From the cell containing the given text, extract its center point as [X, Y] coordinate. 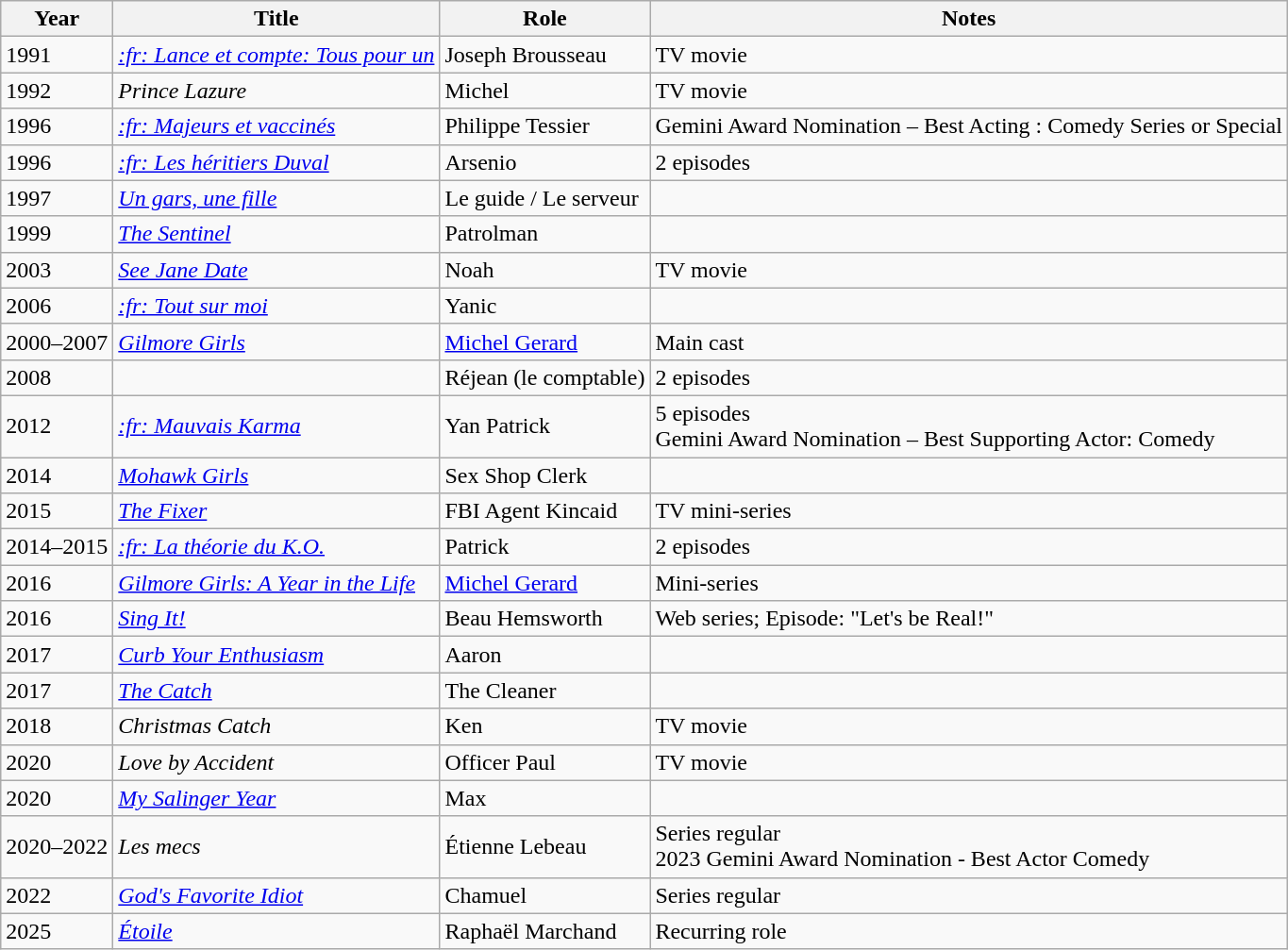
The Sentinel [276, 234]
2015 [57, 511]
Noah [545, 270]
Aaron [545, 655]
2018 [57, 726]
2012 [57, 426]
My Salinger Year [276, 798]
:fr: Tout sur moi [276, 306]
Recurring role [968, 931]
2006 [57, 306]
Title [276, 19]
Un gars, une fille [276, 198]
Curb Your Enthusiasm [276, 655]
Role [545, 19]
:fr: Lance et compte: Tous pour un [276, 55]
5 episodesGemini Award Nomination – Best Supporting Actor: Comedy [968, 426]
2003 [57, 270]
Notes [968, 19]
Réjean (le comptable) [545, 377]
Le guide / Le serveur [545, 198]
Étienne Lebeau [545, 847]
Christmas Catch [276, 726]
Michel [545, 91]
Arsenio [545, 162]
Sing It! [276, 619]
Joseph Brousseau [545, 55]
See Jane Date [276, 270]
:fr: La théorie du K.O. [276, 547]
God's Favorite Idiot [276, 895]
The Catch [276, 691]
1991 [57, 55]
Year [57, 19]
FBI Agent Kincaid [545, 511]
Patrolman [545, 234]
Series regular2023 Gemini Award Nomination - Best Actor Comedy [968, 847]
2020–2022 [57, 847]
Max [545, 798]
1997 [57, 198]
:fr: Mauvais Karma [276, 426]
Chamuel [545, 895]
Love by Accident [276, 762]
Web series; Episode: "Let's be Real!" [968, 619]
Mini-series [968, 583]
Les mecs [276, 847]
Yan Patrick [545, 426]
1999 [57, 234]
TV mini-series [968, 511]
2025 [57, 931]
Ken [545, 726]
2014 [57, 475]
Patrick [545, 547]
2014–2015 [57, 547]
The Fixer [276, 511]
Gilmore Girls [276, 342]
:fr: Majeurs et vaccinés [276, 126]
Étoile [276, 931]
2022 [57, 895]
Sex Shop Clerk [545, 475]
Main cast [968, 342]
1992 [57, 91]
Prince Lazure [276, 91]
Philippe Tessier [545, 126]
Beau Hemsworth [545, 619]
Raphaël Marchand [545, 931]
Series regular [968, 895]
:fr: Les héritiers Duval [276, 162]
Mohawk Girls [276, 475]
Yanic [545, 306]
The Cleaner [545, 691]
Gilmore Girls: A Year in the Life [276, 583]
2008 [57, 377]
Gemini Award Nomination – Best Acting : Comedy Series or Special [968, 126]
Officer Paul [545, 762]
2000–2007 [57, 342]
